Provide the [X, Y] coordinate of the cell's center where the given text is located.  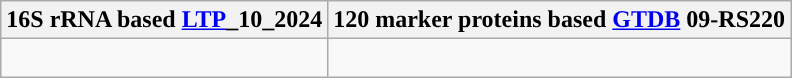
16S rRNA based LTP_10_2024 [164, 20]
120 marker proteins based GTDB 09-RS220 [560, 20]
